Find where the given text appears and provide that cell's center as [x, y] coordinate. 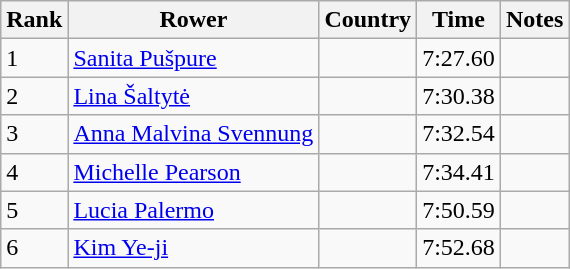
3 [34, 134]
Michelle Pearson [194, 172]
Anna Malvina Svennung [194, 134]
7:32.54 [459, 134]
Notes [534, 20]
7:30.38 [459, 96]
5 [34, 210]
7:50.59 [459, 210]
2 [34, 96]
7:27.60 [459, 58]
Country [368, 20]
7:52.68 [459, 248]
Time [459, 20]
Lucia Palermo [194, 210]
Lina Šaltytė [194, 96]
Rower [194, 20]
4 [34, 172]
Rank [34, 20]
1 [34, 58]
Kim Ye-ji [194, 248]
6 [34, 248]
7:34.41 [459, 172]
Sanita Pušpure [194, 58]
